Determine the [x, y] coordinate at the center of the cell enclosing the given text.  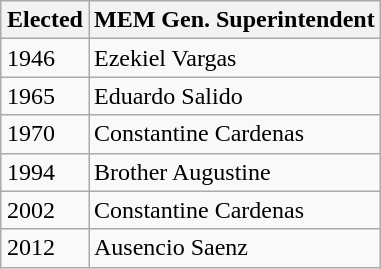
2002 [44, 210]
2012 [44, 248]
MEM Gen. Superintendent [234, 20]
Elected [44, 20]
1970 [44, 134]
Eduardo Salido [234, 96]
1946 [44, 58]
1965 [44, 96]
Brother Augustine [234, 172]
Ezekiel Vargas [234, 58]
1994 [44, 172]
Ausencio Saenz [234, 248]
